Capture the cell that displays the provided text and extract its (X, Y) central coordinate. 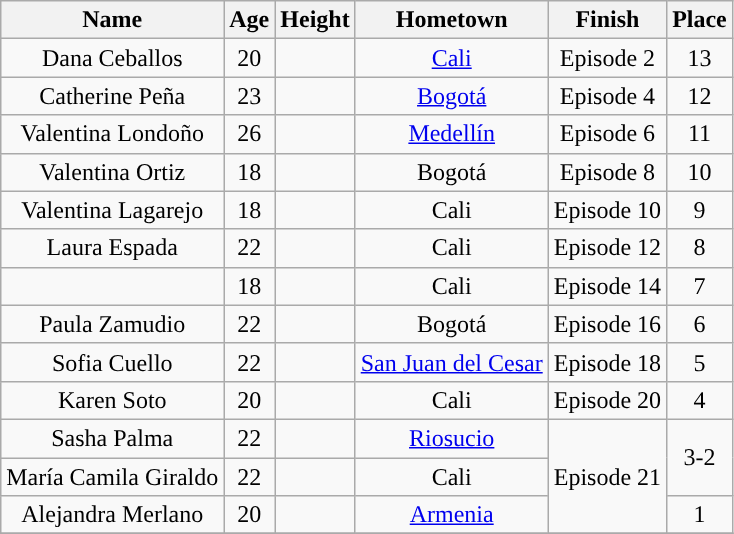
11 (700, 134)
Episode 20 (607, 400)
Dana Ceballos (112, 58)
6 (700, 324)
Age (250, 20)
Paula Zamudio (112, 324)
María Camila Giraldo (112, 477)
Episode 4 (607, 96)
Catherine Peña (112, 96)
Name (112, 20)
Karen Soto (112, 400)
12 (700, 96)
Riosucio (452, 438)
8 (700, 248)
Hometown (452, 20)
23 (250, 96)
Episode 14 (607, 286)
Valentina Londoño (112, 134)
3-2 (700, 457)
13 (700, 58)
10 (700, 172)
Episode 21 (607, 476)
San Juan del Cesar (452, 362)
4 (700, 400)
7 (700, 286)
Height (315, 20)
Episode 2 (607, 58)
Medellín (452, 134)
Valentina Ortiz (112, 172)
Episode 8 (607, 172)
26 (250, 134)
Episode 18 (607, 362)
Laura Espada (112, 248)
Episode 16 (607, 324)
Place (700, 20)
Episode 6 (607, 134)
Valentina Lagarejo (112, 210)
Finish (607, 20)
1 (700, 515)
Sofia Cuello (112, 362)
Armenia (452, 515)
Sasha Palma (112, 438)
Alejandra Merlano (112, 515)
9 (700, 210)
Episode 12 (607, 248)
Episode 10 (607, 210)
5 (700, 362)
